From the cell containing the given text, extract its center point as [X, Y] coordinate. 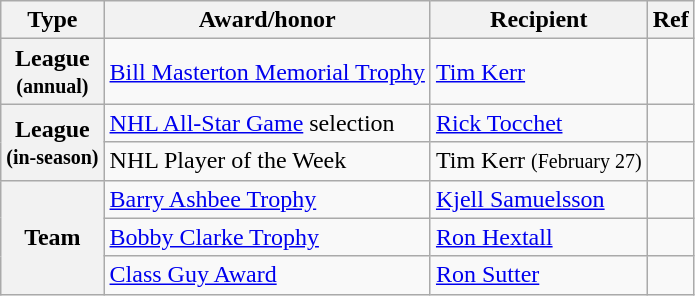
Kjell Samuelsson [538, 199]
Type [52, 20]
NHL Player of the Week [267, 161]
Class Guy Award [267, 275]
Ref [670, 20]
Recipient [538, 20]
Tim Kerr (February 27) [538, 161]
Bill Masterton Memorial Trophy [267, 72]
Rick Tocchet [538, 123]
Ron Hextall [538, 237]
Barry Ashbee Trophy [267, 199]
League(annual) [52, 72]
Team [52, 237]
League(in-season) [52, 142]
Ron Sutter [538, 275]
Award/honor [267, 20]
Bobby Clarke Trophy [267, 237]
NHL All-Star Game selection [267, 123]
Tim Kerr [538, 72]
